Output the [x, y] coordinate of the center of the cell containing the given text.  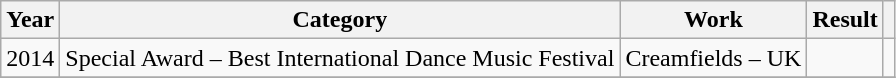
2014 [30, 58]
Result [845, 20]
Work [714, 20]
Category [340, 20]
Special Award – Best International Dance Music Festival [340, 58]
Creamfields – UK [714, 58]
Year [30, 20]
